Search for the cell housing the specified text and yield its (x, y) center coordinate. 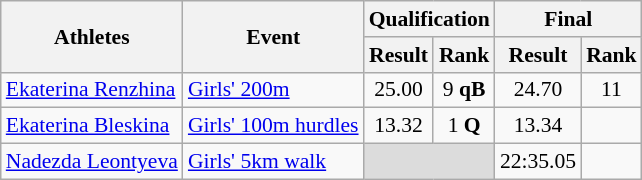
11 (612, 90)
Ekaterina Renzhina (92, 90)
24.70 (538, 90)
13.32 (399, 126)
Qualification (430, 19)
Girls' 5km walk (274, 162)
Athletes (92, 36)
Event (274, 36)
Final (568, 19)
1 Q (464, 126)
25.00 (399, 90)
13.34 (538, 126)
9 qB (464, 90)
Girls' 100m hurdles (274, 126)
Ekaterina Bleskina (92, 126)
Girls' 200m (274, 90)
22:35.05 (538, 162)
Nadezda Leontyeva (92, 162)
